Provide the [X, Y] coordinate of the cell's center where the given text is located.  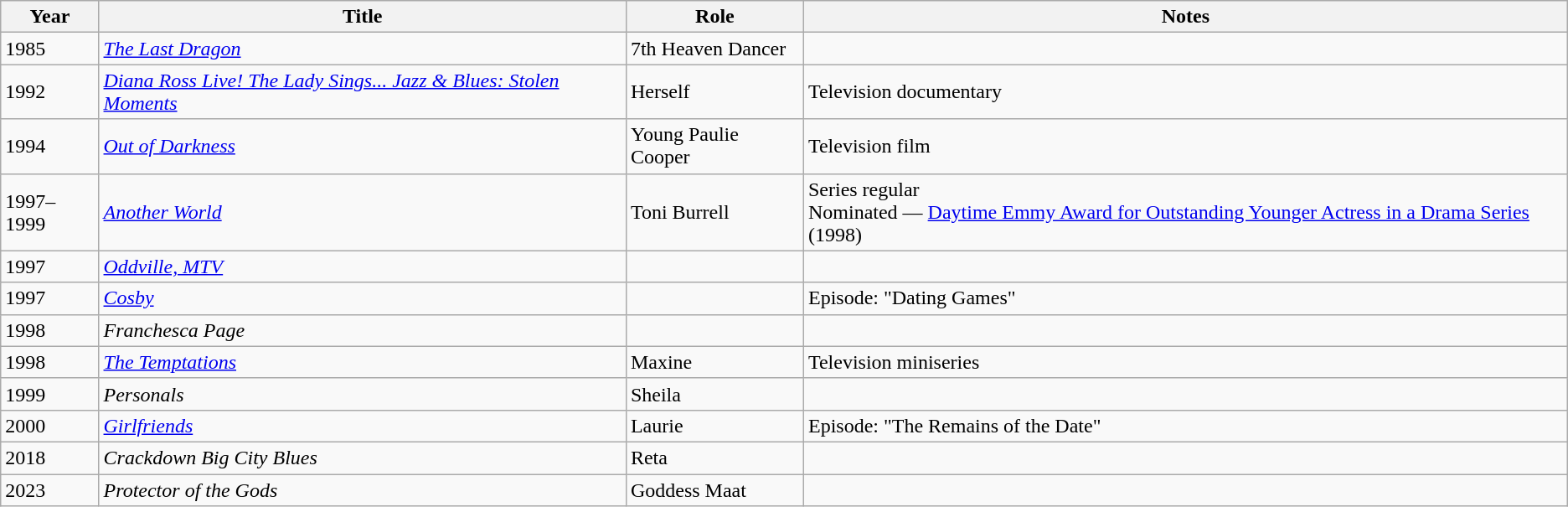
Young Paulie Cooper [714, 146]
1997–1999 [50, 212]
7th Heaven Dancer [714, 49]
Franchesca Page [362, 330]
The Temptations [362, 362]
Toni Burrell [714, 212]
Maxine [714, 362]
Reta [714, 458]
1999 [50, 394]
Sheila [714, 394]
Out of Darkness [362, 146]
Crackdown Big City Blues [362, 458]
Television film [1185, 146]
Episode: "The Remains of the Date" [1185, 426]
2018 [50, 458]
Television documentary [1185, 92]
Television miniseries [1185, 362]
Another World [362, 212]
2023 [50, 490]
1985 [50, 49]
Herself [714, 92]
Diana Ross Live! The Lady Sings... Jazz & Blues: Stolen Moments [362, 92]
Girlfriends [362, 426]
Year [50, 17]
1994 [50, 146]
1992 [50, 92]
Cosby [362, 298]
Protector of the Gods [362, 490]
Notes [1185, 17]
Personals [362, 394]
Goddess Maat [714, 490]
Oddville, MTV [362, 266]
The Last Dragon [362, 49]
Series regularNominated — Daytime Emmy Award for Outstanding Younger Actress in a Drama Series (1998) [1185, 212]
Title [362, 17]
Role [714, 17]
Episode: "Dating Games" [1185, 298]
Laurie [714, 426]
2000 [50, 426]
